Detect which cell encompasses the target text, then output its [X, Y] center coordinate. 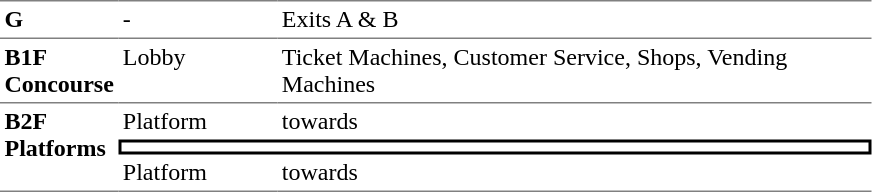
Ticket Machines, Customer Service, Shops, Vending Machines [574, 71]
G [59, 19]
B2FPlatforms [59, 148]
- [198, 19]
Exits A & B [574, 19]
B1FConcourse [59, 71]
Lobby [198, 71]
